Pinpoint the cell where the given text exists, returning its (X, Y) midpoint coordinate. 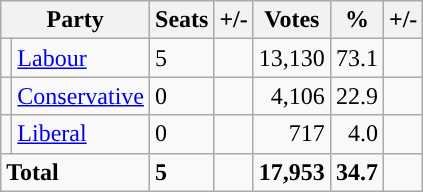
Total (76, 172)
17,953 (292, 172)
Votes (292, 20)
13,130 (292, 58)
Liberal (81, 134)
4,106 (292, 96)
Labour (81, 58)
Seats (182, 20)
22.9 (356, 96)
Party (76, 20)
717 (292, 134)
% (356, 20)
Conservative (81, 96)
73.1 (356, 58)
4.0 (356, 134)
34.7 (356, 172)
